Find where the given text appears and provide that cell's center as (x, y) coordinate. 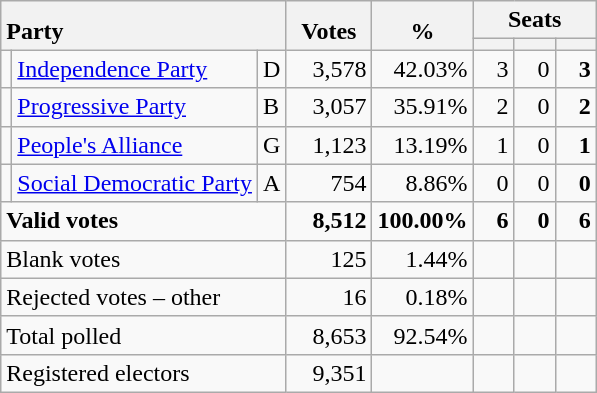
8,512 (329, 221)
Social Democratic Party (135, 183)
100.00% (422, 221)
16 (329, 297)
Independence Party (135, 69)
Party (144, 26)
8,653 (329, 335)
Blank votes (144, 259)
G (271, 145)
A (271, 183)
0.18% (422, 297)
People's Alliance (135, 145)
B (271, 107)
Valid votes (144, 221)
92.54% (422, 335)
1,123 (329, 145)
125 (329, 259)
9,351 (329, 373)
3,057 (329, 107)
D (271, 69)
3,578 (329, 69)
Total polled (144, 335)
Registered electors (144, 373)
Votes (329, 26)
35.91% (422, 107)
1.44% (422, 259)
13.19% (422, 145)
Rejected votes – other (144, 297)
% (422, 26)
42.03% (422, 69)
Seats (534, 20)
Progressive Party (135, 107)
8.86% (422, 183)
754 (329, 183)
